Provide the (x, y) coordinate of the cell's center where the given text is located.  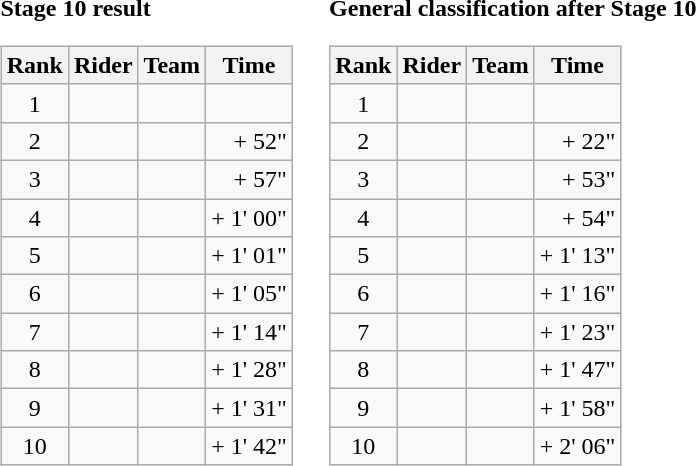
+ 1' 16" (578, 294)
+ 1' 05" (250, 294)
+ 1' 13" (578, 256)
+ 1' 23" (578, 332)
+ 52" (250, 141)
+ 54" (578, 217)
+ 1' 58" (578, 408)
+ 53" (578, 179)
+ 1' 01" (250, 256)
+ 57" (250, 179)
+ 1' 28" (250, 370)
+ 1' 42" (250, 446)
+ 1' 31" (250, 408)
+ 1' 00" (250, 217)
+ 22" (578, 141)
+ 1' 14" (250, 332)
+ 2' 06" (578, 446)
+ 1' 47" (578, 370)
